Identify which cell holds the provided text, then report its (X, Y) central coordinate. 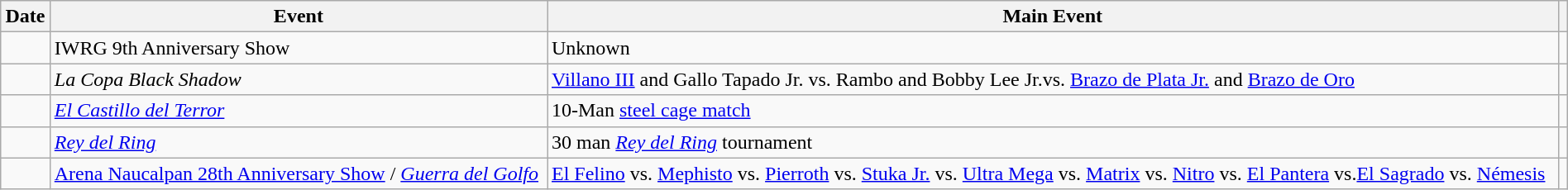
Main Event (1054, 17)
La Copa Black Shadow (298, 79)
Unknown (1054, 48)
El Castillo del Terror (298, 111)
Villano III and Gallo Tapado Jr. vs. Rambo and Bobby Lee Jr.vs. Brazo de Plata Jr. and Brazo de Oro (1054, 79)
10-Man steel cage match (1054, 111)
30 man Rey del Ring tournament (1054, 142)
El Felino vs. Mephisto vs. Pierroth vs. Stuka Jr. vs. Ultra Mega vs. Matrix vs. Nitro vs. El Pantera vs.El Sagrado vs. Némesis (1054, 173)
IWRG 9th Anniversary Show (298, 48)
Rey del Ring (298, 142)
Event (298, 17)
Arena Naucalpan 28th Anniversary Show / Guerra del Golfo (298, 173)
Date (26, 17)
